Detect which cell encompasses the target text, then output its (X, Y) center coordinate. 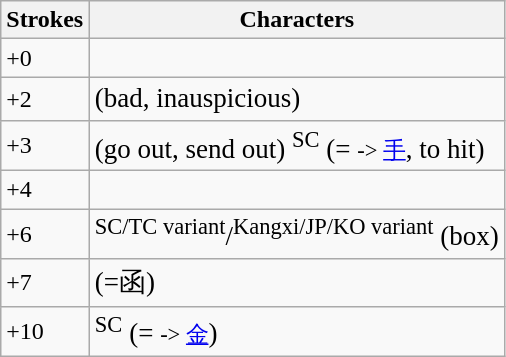
+6 (45, 233)
+2 (45, 99)
(=函) (297, 282)
SC (= -> 金) (297, 332)
(go out, send out) SC (= -> 手, to hit) (297, 146)
+0 (45, 58)
+7 (45, 282)
(bad, inauspicious) (297, 99)
Strokes (45, 20)
+10 (45, 332)
+3 (45, 146)
SC/TC variant/Kangxi/JP/KO variant (box) (297, 233)
Characters (297, 20)
+4 (45, 189)
